Return (X, Y) of the center of cell containing provided text 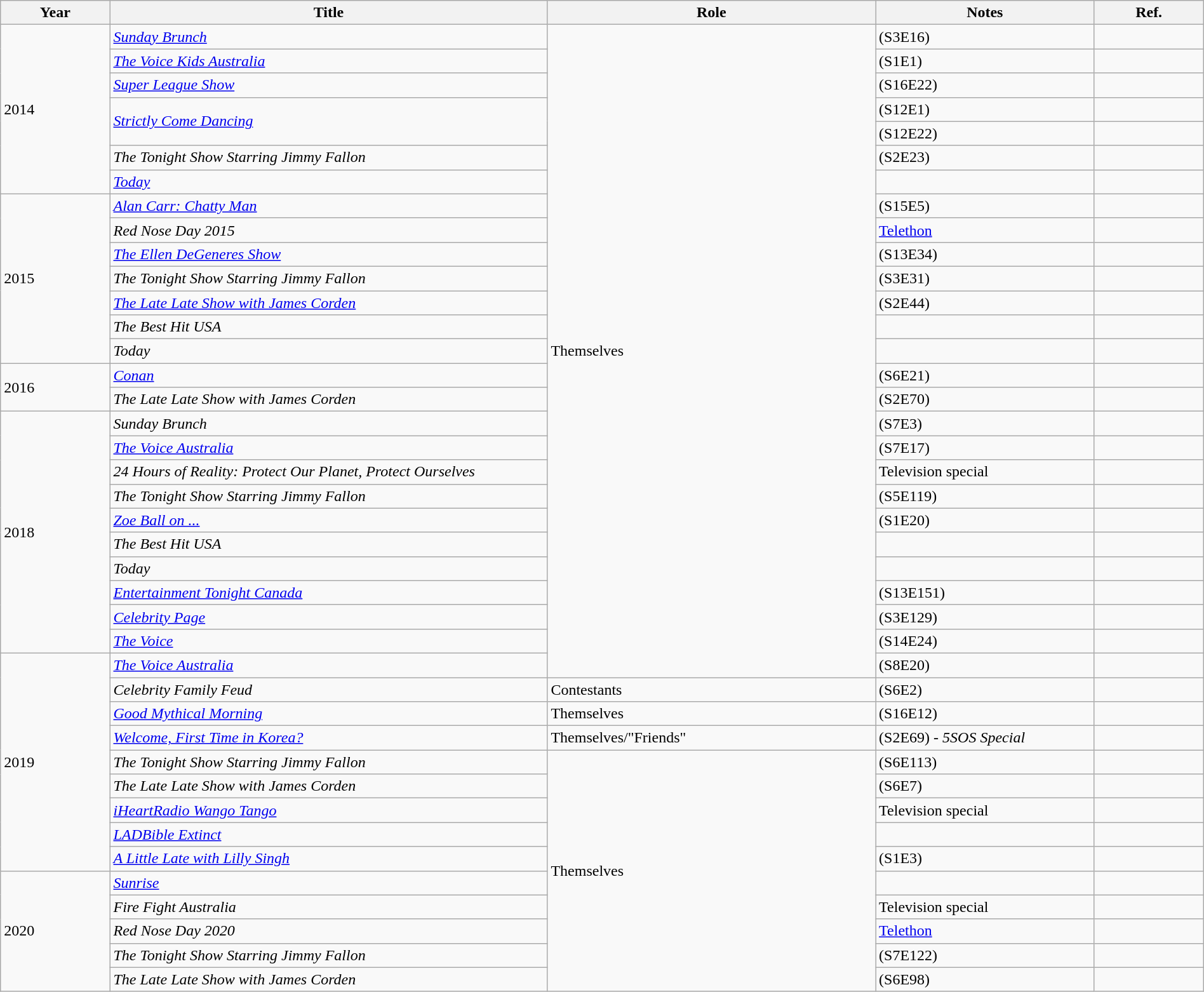
(S2E23) (985, 158)
Role (711, 13)
(S1E20) (985, 520)
24 Hours of Reality: Protect Our Planet, Protect Ourselves (329, 472)
Celebrity Family Feud (329, 689)
(S16E12) (985, 714)
(S12E1) (985, 109)
Notes (985, 13)
Celebrity Page (329, 617)
Zoe Ball on ... (329, 520)
Super League Show (329, 85)
2015 (55, 278)
(S3E16) (985, 37)
Sunrise (329, 883)
Entertainment Tonight Canada (329, 593)
2016 (55, 387)
Fire Fight Australia (329, 907)
2018 (55, 532)
(S2E44) (985, 303)
Themselves/"Friends" (711, 738)
2019 (55, 762)
Contestants (711, 689)
(S16E22) (985, 85)
The Voice Kids Australia (329, 61)
(S13E151) (985, 593)
(S1E3) (985, 859)
(S7E3) (985, 424)
A Little Late with Lilly Singh (329, 859)
(S6E98) (985, 979)
Strictly Come Dancing (329, 121)
iHeartRadio Wango Tango (329, 810)
(S7E122) (985, 955)
(S15E5) (985, 206)
(S6E21) (985, 375)
(S2E70) (985, 399)
Year (55, 13)
The Voice (329, 641)
(S5E119) (985, 496)
(S6E7) (985, 786)
Red Nose Day 2015 (329, 230)
(S1E1) (985, 61)
(S3E129) (985, 617)
(S3E31) (985, 278)
Welcome, First Time in Korea? (329, 738)
(S6E113) (985, 762)
(S12E22) (985, 133)
Alan Carr: Chatty Man (329, 206)
2020 (55, 931)
Ref. (1149, 13)
(S2E69) - 5SOS Special (985, 738)
(S8E20) (985, 665)
(S7E17) (985, 448)
2014 (55, 109)
Good Mythical Morning (329, 714)
Conan (329, 375)
LADBible Extinct (329, 834)
(S13E34) (985, 254)
(S14E24) (985, 641)
Red Nose Day 2020 (329, 931)
Title (329, 13)
The Ellen DeGeneres Show (329, 254)
(S6E2) (985, 689)
